Locate the cell with the specified text and output its (x, y) center coordinate. 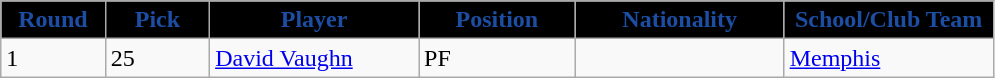
David Vaughn (314, 58)
25 (157, 58)
PF (498, 58)
1 (53, 58)
Position (498, 20)
Pick (157, 20)
Nationality (680, 20)
Player (314, 20)
Memphis (888, 58)
Round (53, 20)
School/Club Team (888, 20)
